Determine the [x, y] coordinate at the center of the cell enclosing the given text.  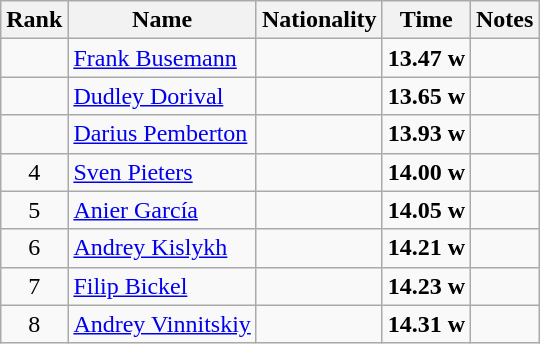
13.65 w [426, 96]
Time [426, 20]
Anier García [162, 210]
Name [162, 20]
14.21 w [426, 248]
14.05 w [426, 210]
7 [34, 286]
Sven Pieters [162, 172]
Dudley Dorival [162, 96]
Andrey Kislykh [162, 248]
6 [34, 248]
Darius Pemberton [162, 134]
Frank Busemann [162, 58]
4 [34, 172]
14.31 w [426, 324]
14.23 w [426, 286]
Notes [505, 20]
8 [34, 324]
13.47 w [426, 58]
Rank [34, 20]
14.00 w [426, 172]
Filip Bickel [162, 286]
Andrey Vinnitskiy [162, 324]
5 [34, 210]
13.93 w [426, 134]
Nationality [319, 20]
